Output the [X, Y] coordinate of the center of the cell containing the given text.  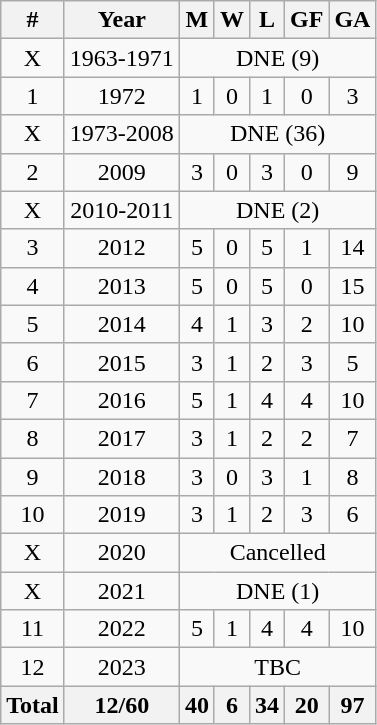
2018 [122, 477]
2013 [122, 286]
12 [33, 667]
34 [266, 705]
2022 [122, 629]
2012 [122, 248]
2017 [122, 438]
Year [122, 20]
40 [196, 705]
# [33, 20]
2020 [122, 553]
20 [307, 705]
2016 [122, 400]
Cancelled [278, 553]
2019 [122, 515]
14 [352, 248]
11 [33, 629]
2009 [122, 172]
1972 [122, 96]
2014 [122, 324]
DNE (2) [278, 210]
Total [33, 705]
M [196, 20]
W [232, 20]
97 [352, 705]
TBC [278, 667]
2023 [122, 667]
L [266, 20]
DNE (36) [278, 134]
GF [307, 20]
GA [352, 20]
1973-2008 [122, 134]
2010-2011 [122, 210]
1963-1971 [122, 58]
15 [352, 286]
DNE (9) [278, 58]
12/60 [122, 705]
2015 [122, 362]
2021 [122, 591]
DNE (1) [278, 591]
